Detect which cell encompasses the target text, then output its (X, Y) center coordinate. 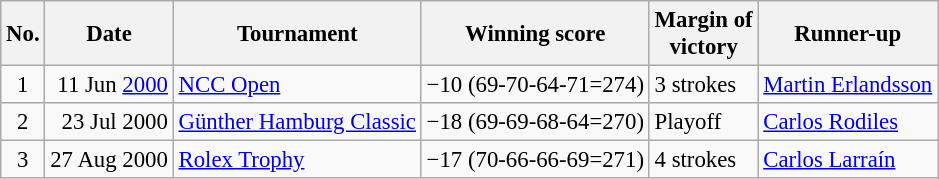
Rolex Trophy (297, 160)
Martin Erlandsson (848, 85)
NCC Open (297, 85)
3 strokes (704, 85)
Carlos Larraín (848, 160)
Winning score (535, 34)
−10 (69-70-64-71=274) (535, 85)
Tournament (297, 34)
23 Jul 2000 (109, 122)
2 (23, 122)
Runner-up (848, 34)
4 strokes (704, 160)
11 Jun 2000 (109, 85)
Playoff (704, 122)
Carlos Rodiles (848, 122)
Margin ofvictory (704, 34)
Date (109, 34)
−18 (69-69-68-64=270) (535, 122)
−17 (70-66-66-69=271) (535, 160)
3 (23, 160)
1 (23, 85)
No. (23, 34)
Günther Hamburg Classic (297, 122)
27 Aug 2000 (109, 160)
